From the cell containing the given text, extract its center point as [X, Y] coordinate. 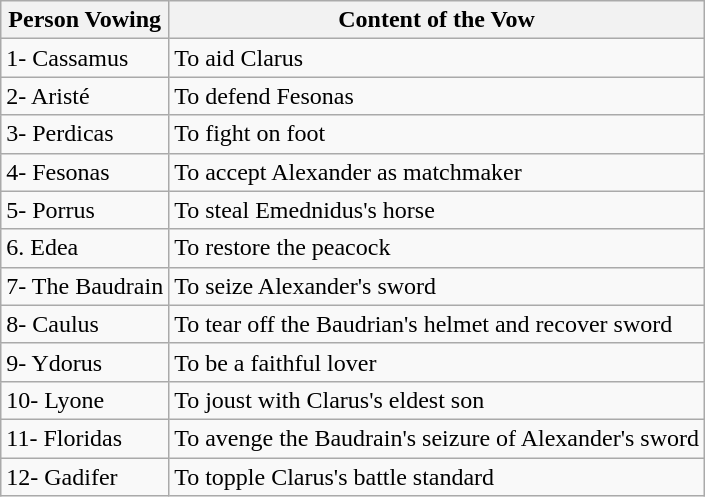
7- The Baudrain [85, 286]
To defend Fesonas [437, 96]
To accept Alexander as matchmaker [437, 172]
To fight on foot [437, 134]
12- Gadifer [85, 477]
To topple Clarus's battle standard [437, 477]
To seize Alexander's sword [437, 286]
To steal Emednidus's horse [437, 210]
8- Caulus [85, 324]
11- Floridas [85, 438]
To avenge the Baudrain's seizure of Alexander's sword [437, 438]
To aid Clarus [437, 58]
Person Vowing [85, 20]
To restore the peacock [437, 248]
10- Lyone [85, 400]
To tear off the Baudrian's helmet and recover sword [437, 324]
Content of the Vow [437, 20]
1- Cassamus [85, 58]
5- Porrus [85, 210]
9- Ydorus [85, 362]
To be a faithful lover [437, 362]
To joust with Clarus's eldest son [437, 400]
4- Fesonas [85, 172]
6. Edea [85, 248]
2- Aristé [85, 96]
3- Perdicas [85, 134]
